Locate the cell with the specified text and output its (X, Y) center coordinate. 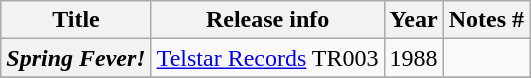
Telstar Records TR003 (268, 58)
1988 (414, 58)
Release info (268, 20)
Title (76, 20)
Spring Fever! (76, 58)
Year (414, 20)
Notes # (486, 20)
